Capture the cell that displays the provided text and extract its [x, y] central coordinate. 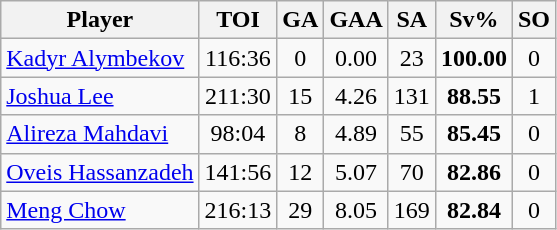
4.26 [356, 96]
88.55 [474, 96]
82.84 [474, 210]
216:13 [238, 210]
4.89 [356, 134]
8 [300, 134]
29 [300, 210]
Oveis Hassanzadeh [100, 172]
131 [412, 96]
Joshua Lee [100, 96]
169 [412, 210]
15 [300, 96]
1 [534, 96]
TOI [238, 20]
5.07 [356, 172]
SO [534, 20]
Player [100, 20]
85.45 [474, 134]
8.05 [356, 210]
82.86 [474, 172]
Kadyr Alymbekov [100, 58]
Alireza Mahdavi [100, 134]
70 [412, 172]
GA [300, 20]
Meng Chow [100, 210]
141:56 [238, 172]
12 [300, 172]
23 [412, 58]
55 [412, 134]
211:30 [238, 96]
98:04 [238, 134]
116:36 [238, 58]
0.00 [356, 58]
100.00 [474, 58]
GAA [356, 20]
SA [412, 20]
Sv% [474, 20]
